Provide the (X, Y) coordinate of the cell's center where the given text is located.  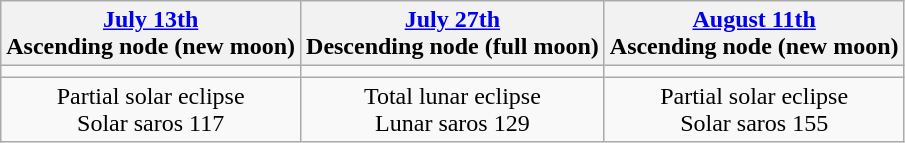
August 11thAscending node (new moon) (754, 34)
Partial solar eclipseSolar saros 155 (754, 110)
July 13thAscending node (new moon) (151, 34)
Total lunar eclipseLunar saros 129 (453, 110)
July 27thDescending node (full moon) (453, 34)
Partial solar eclipseSolar saros 117 (151, 110)
